Find where the given text appears and provide that cell's center as (x, y) coordinate. 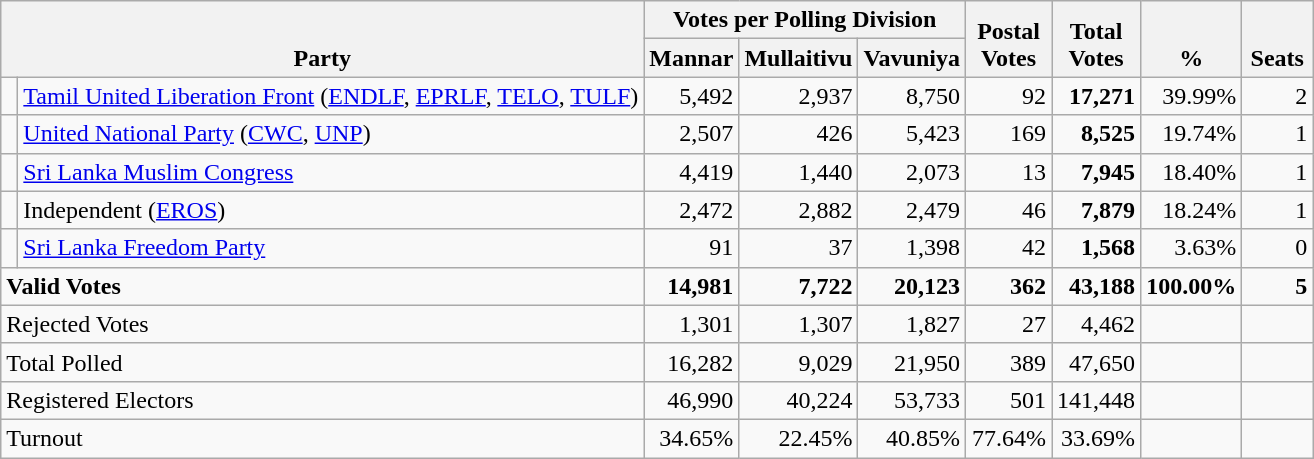
1,307 (798, 324)
18.40% (1192, 172)
39.99% (1192, 96)
Sri Lanka Muslim Congress (331, 172)
13 (1008, 172)
1,301 (692, 324)
5,423 (912, 134)
46,990 (692, 400)
22.45% (798, 438)
Vavuniya (912, 58)
Independent (EROS) (331, 210)
Mannar (692, 58)
2,073 (912, 172)
Total Polled (322, 362)
426 (798, 134)
42 (1008, 248)
27 (1008, 324)
21,950 (912, 362)
46 (1008, 210)
8,525 (1096, 134)
501 (1008, 400)
Seats (1278, 39)
169 (1008, 134)
33.69% (1096, 438)
2 (1278, 96)
5 (1278, 286)
389 (1008, 362)
92 (1008, 96)
1,568 (1096, 248)
Turnout (322, 438)
91 (692, 248)
5,492 (692, 96)
4,462 (1096, 324)
2,479 (912, 210)
Mullaitivu (798, 58)
United National Party (CWC, UNP) (331, 134)
2,882 (798, 210)
40,224 (798, 400)
0 (1278, 248)
Total Votes (1096, 39)
19.74% (1192, 134)
7,945 (1096, 172)
1,440 (798, 172)
2,507 (692, 134)
17,271 (1096, 96)
Votes per Polling Division (805, 20)
100.00% (1192, 286)
141,448 (1096, 400)
34.65% (692, 438)
Rejected Votes (322, 324)
20,123 (912, 286)
1,827 (912, 324)
16,282 (692, 362)
2,472 (692, 210)
37 (798, 248)
Sri Lanka Freedom Party (331, 248)
18.24% (1192, 210)
1,398 (912, 248)
362 (1008, 286)
77.64% (1008, 438)
40.85% (912, 438)
4,419 (692, 172)
Party (322, 39)
8,750 (912, 96)
% (1192, 39)
3.63% (1192, 248)
7,879 (1096, 210)
PostalVotes (1008, 39)
53,733 (912, 400)
Valid Votes (322, 286)
7,722 (798, 286)
Tamil United Liberation Front (ENDLF, EPRLF, TELO, TULF) (331, 96)
2,937 (798, 96)
Registered Electors (322, 400)
47,650 (1096, 362)
14,981 (692, 286)
43,188 (1096, 286)
9,029 (798, 362)
